Return the (x, y) coordinate for the center point of the cell that contains the specified text.  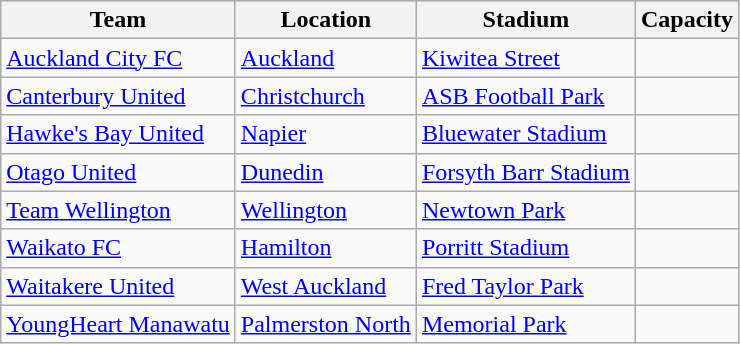
Palmerston North (326, 324)
Hawke's Bay United (118, 134)
Capacity (686, 20)
Stadium (526, 20)
Fred Taylor Park (526, 286)
Waitakere United (118, 286)
Napier (326, 134)
Canterbury United (118, 96)
Auckland (326, 58)
Hamilton (326, 248)
Forsyth Barr Stadium (526, 172)
Team Wellington (118, 210)
Otago United (118, 172)
Waikato FC (118, 248)
Bluewater Stadium (526, 134)
Team (118, 20)
Dunedin (326, 172)
Kiwitea Street (526, 58)
Memorial Park (526, 324)
Auckland City FC (118, 58)
Wellington (326, 210)
Christchurch (326, 96)
Newtown Park (526, 210)
YoungHeart Manawatu (118, 324)
Location (326, 20)
ASB Football Park (526, 96)
Porritt Stadium (526, 248)
West Auckland (326, 286)
